Locate the cell with the specified text and output its (X, Y) center coordinate. 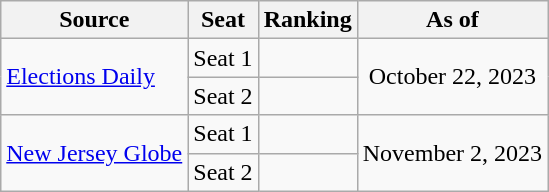
New Jersey Globe (94, 153)
Ranking (308, 20)
Elections Daily (94, 77)
October 22, 2023 (452, 77)
November 2, 2023 (452, 153)
Source (94, 20)
As of (452, 20)
Seat (223, 20)
